From the cell containing the given text, extract its center point as [X, Y] coordinate. 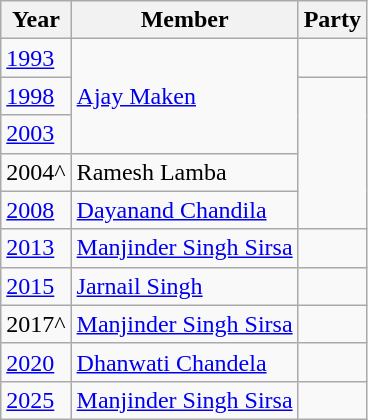
Dhanwati Chandela [184, 362]
2025 [36, 400]
2013 [36, 248]
2017^ [36, 324]
2004^ [36, 172]
1993 [36, 58]
2020 [36, 362]
Ramesh Lamba [184, 172]
2003 [36, 134]
Jarnail Singh [184, 286]
Dayanand Chandila [184, 210]
1998 [36, 96]
Party [332, 20]
2015 [36, 286]
Ajay Maken [184, 96]
Member [184, 20]
2008 [36, 210]
Year [36, 20]
